Search for the cell housing the specified text and yield its (X, Y) center coordinate. 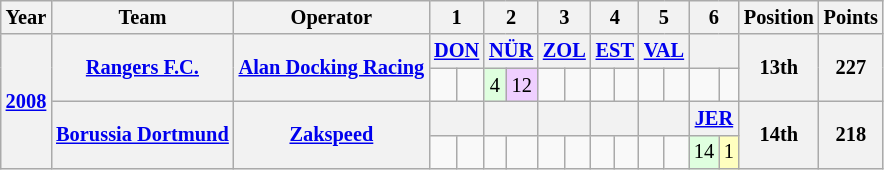
DON (456, 51)
JER (714, 118)
Alan Docking Racing (332, 68)
Rangers F.C. (142, 68)
2 (511, 17)
2008 (26, 102)
ZOL (564, 51)
12 (522, 85)
6 (714, 17)
Year (26, 17)
Position (779, 17)
Operator (332, 17)
227 (851, 68)
13th (779, 68)
EST (615, 51)
3 (564, 17)
VAL (664, 51)
Zakspeed (332, 134)
14 (704, 152)
NÜR (511, 51)
Points (851, 17)
Borussia Dortmund (142, 134)
14th (779, 134)
5 (664, 17)
Team (142, 17)
218 (851, 134)
